Detect which cell encompasses the target text, then output its (X, Y) center coordinate. 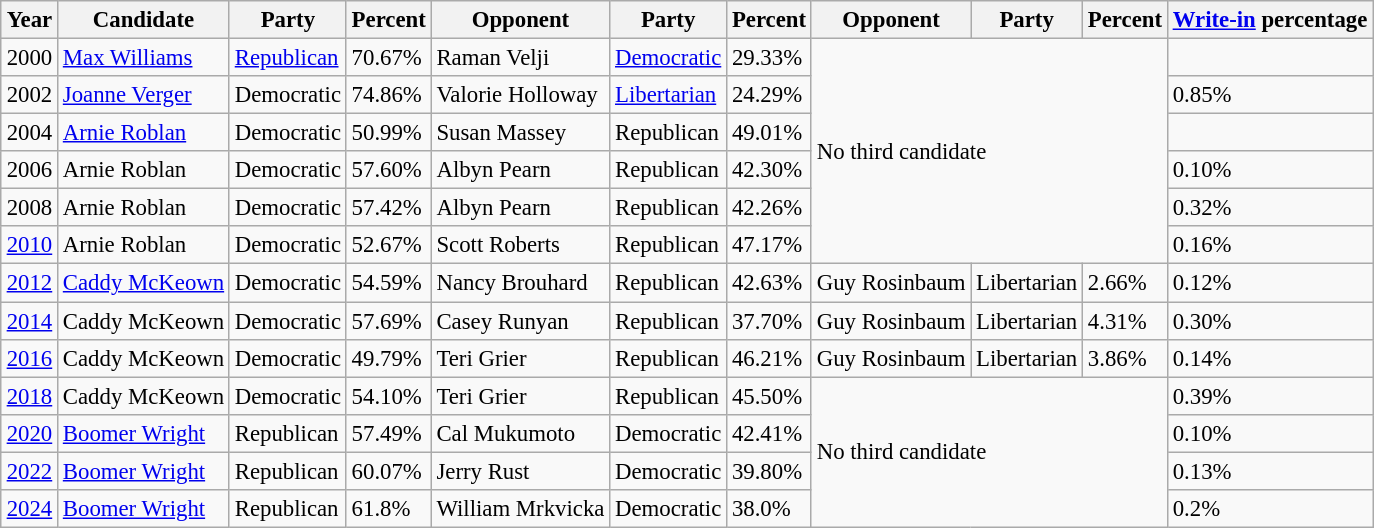
42.63% (770, 283)
49.79% (388, 358)
Raman Velji (520, 57)
70.67% (388, 57)
0.2% (1270, 508)
Year (29, 20)
61.8% (388, 508)
54.10% (388, 396)
Jerry Rust (520, 471)
2012 (29, 283)
William Mrkvicka (520, 508)
Valorie Holloway (520, 95)
57.69% (388, 321)
0.32% (1270, 208)
0.16% (1270, 245)
2024 (29, 508)
50.99% (388, 133)
Scott Roberts (520, 245)
42.30% (770, 170)
60.07% (388, 471)
47.17% (770, 245)
4.31% (1126, 321)
Casey Runyan (520, 321)
3.86% (1126, 358)
54.59% (388, 283)
2.66% (1126, 283)
0.39% (1270, 396)
24.29% (770, 95)
2016 (29, 358)
57.60% (388, 170)
2022 (29, 471)
Max Williams (144, 57)
0.12% (1270, 283)
Write-in percentage (1270, 20)
39.80% (770, 471)
2006 (29, 170)
2018 (29, 396)
Nancy Brouhard (520, 283)
Joanne Verger (144, 95)
49.01% (770, 133)
2010 (29, 245)
42.41% (770, 433)
2014 (29, 321)
2020 (29, 433)
2000 (29, 57)
57.49% (388, 433)
Candidate (144, 20)
42.26% (770, 208)
0.85% (1270, 95)
52.67% (388, 245)
Cal Mukumoto (520, 433)
45.50% (770, 396)
38.0% (770, 508)
74.86% (388, 95)
0.30% (1270, 321)
2002 (29, 95)
29.33% (770, 57)
Susan Massey (520, 133)
0.13% (1270, 471)
0.14% (1270, 358)
2008 (29, 208)
37.70% (770, 321)
2004 (29, 133)
57.42% (388, 208)
46.21% (770, 358)
